Detect which cell encompasses the target text, then output its [x, y] center coordinate. 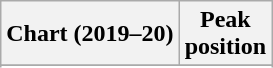
Peakposition [225, 34]
Chart (2019–20) [90, 34]
